Find where the given text appears and provide that cell's center as [x, y] coordinate. 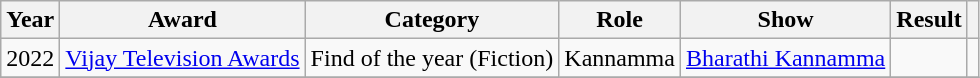
Category [432, 20]
Kannamma [620, 58]
Vijay Television Awards [182, 58]
Result [929, 20]
Year [30, 20]
Role [620, 20]
Award [182, 20]
2022 [30, 58]
Bharathi Kannamma [785, 58]
Find of the year (Fiction) [432, 58]
Show [785, 20]
